Return [X, Y] of the center of cell containing provided text 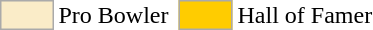
Pro Bowler [114, 15]
